Detect which cell encompasses the target text, then output its [x, y] center coordinate. 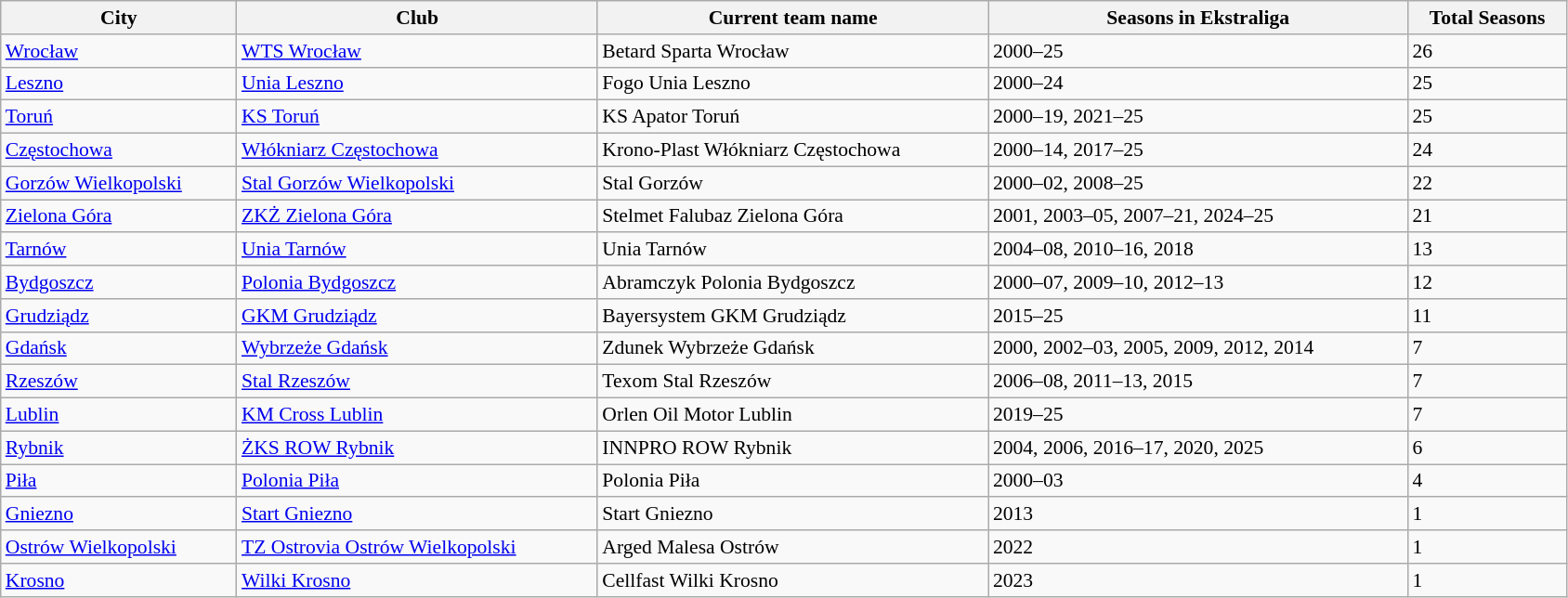
GKM Grudziądz [417, 316]
2000–14, 2017–25 [1198, 150]
22 [1488, 183]
TZ Ostrovia Ostrów Wielkopolski [417, 547]
Stelmet Falubaz Zielona Góra [793, 216]
2000–25 [1198, 51]
Wilki Krosno [417, 580]
Fogo Unia Leszno [793, 84]
12 [1488, 282]
Piła [119, 481]
Wrocław [119, 51]
WTS Wrocław [417, 51]
Włókniarz Częstochowa [417, 150]
Tarnów [119, 250]
Betard Sparta Wrocław [793, 51]
Bydgoszcz [119, 282]
Current team name [793, 18]
KS Toruń [417, 117]
Polonia Bydgoszcz [417, 282]
Club [417, 18]
11 [1488, 316]
Rybnik [119, 448]
2000–03 [1198, 481]
Gdańsk [119, 348]
4 [1488, 481]
Stal Gorzów [793, 183]
Ostrów Wielkopolski [119, 547]
Stal Rzeszów [417, 382]
2015–25 [1198, 316]
ZKŻ Zielona Góra [417, 216]
Toruń [119, 117]
13 [1488, 250]
Stal Gorzów Wielkopolski [417, 183]
2000–24 [1198, 84]
Arged Malesa Ostrów [793, 547]
2004–08, 2010–16, 2018 [1198, 250]
2000, 2002–03, 2005, 2009, 2012, 2014 [1198, 348]
Rzeszów [119, 382]
City [119, 18]
24 [1488, 150]
Częstochowa [119, 150]
2006–08, 2011–13, 2015 [1198, 382]
Wybrzeże Gdańsk [417, 348]
6 [1488, 448]
ŻKS ROW Rybnik [417, 448]
Seasons in Ekstraliga [1198, 18]
Grudziądz [119, 316]
Gniezno [119, 514]
Leszno [119, 84]
2001, 2003–05, 2007–21, 2024–25 [1198, 216]
2022 [1198, 547]
Unia Leszno [417, 84]
Cellfast Wilki Krosno [793, 580]
Bayersystem GKM Grudziądz [793, 316]
2004, 2006, 2016–17, 2020, 2025 [1198, 448]
Abramczyk Polonia Bydgoszcz [793, 282]
2013 [1198, 514]
Orlen Oil Motor Lublin [793, 415]
KM Cross Lublin [417, 415]
26 [1488, 51]
Krosno [119, 580]
Total Seasons [1488, 18]
Texom Stal Rzeszów [793, 382]
Zielona Góra [119, 216]
Gorzów Wielkopolski [119, 183]
INNPRO ROW Rybnik [793, 448]
Zdunek Wybrzeże Gdańsk [793, 348]
2000–19, 2021–25 [1198, 117]
2000–07, 2009–10, 2012–13 [1198, 282]
2019–25 [1198, 415]
21 [1488, 216]
Krono-Plast Włókniarz Częstochowa [793, 150]
2023 [1198, 580]
Lublin [119, 415]
KS Apator Toruń [793, 117]
2000–02, 2008–25 [1198, 183]
